Extract the [X, Y] coordinate from the center of the cell holding the provided text.  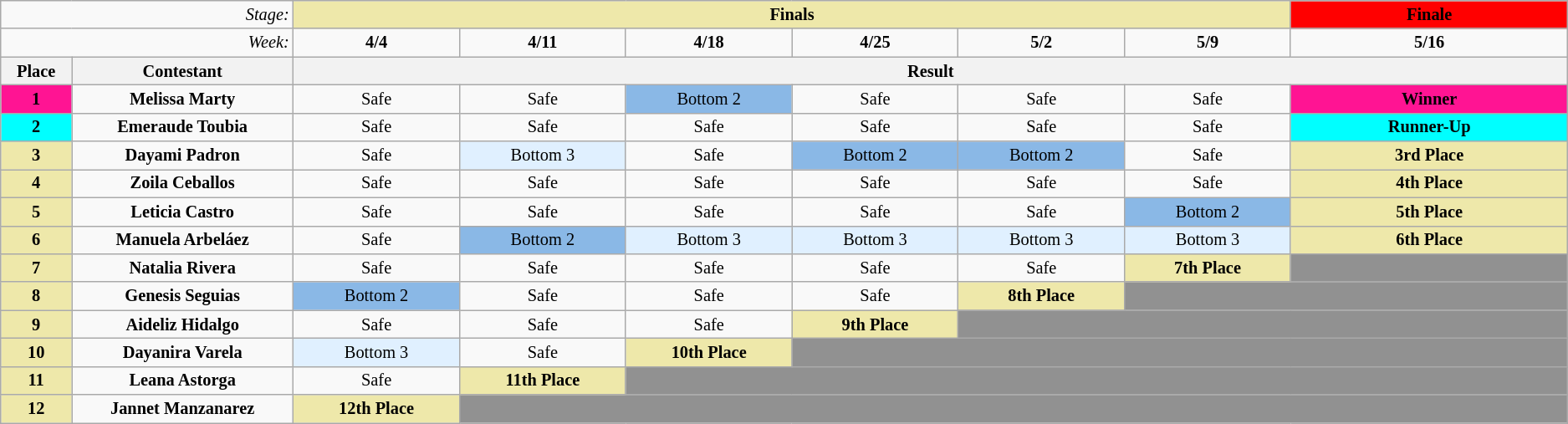
8th Place [1042, 296]
Leana Astorga [182, 381]
Runner-Up [1428, 127]
Stage: [147, 14]
5/9 [1208, 43]
Finale [1428, 14]
10 [37, 352]
Result [931, 71]
Leticia Castro [182, 212]
5/16 [1428, 43]
10th Place [709, 352]
9th Place [875, 324]
Emeraude Toubia [182, 127]
Place [37, 71]
Finals [793, 14]
1 [37, 99]
11 [37, 381]
8 [37, 296]
4/11 [542, 43]
Manuela Arbeláez [182, 240]
6th Place [1428, 240]
Week: [147, 43]
Contestant [182, 71]
Dayami Padron [182, 156]
6 [37, 240]
11th Place [542, 381]
9 [37, 324]
7 [37, 268]
3rd Place [1428, 156]
2 [37, 127]
Melissa Marty [182, 99]
Aideliz Hidalgo [182, 324]
5/2 [1042, 43]
4/18 [709, 43]
3 [37, 156]
4 [37, 183]
4/25 [875, 43]
Genesis Seguias [182, 296]
Natalia Rivera [182, 268]
12th Place [376, 409]
Winner [1428, 99]
4th Place [1428, 183]
5 [37, 212]
Zoila Ceballos [182, 183]
Jannet Manzanarez [182, 409]
7th Place [1208, 268]
5th Place [1428, 212]
Dayanira Varela [182, 352]
12 [37, 409]
4/4 [376, 43]
